Scan for the cell matching the given text and deliver its (X, Y) coordinate at center. 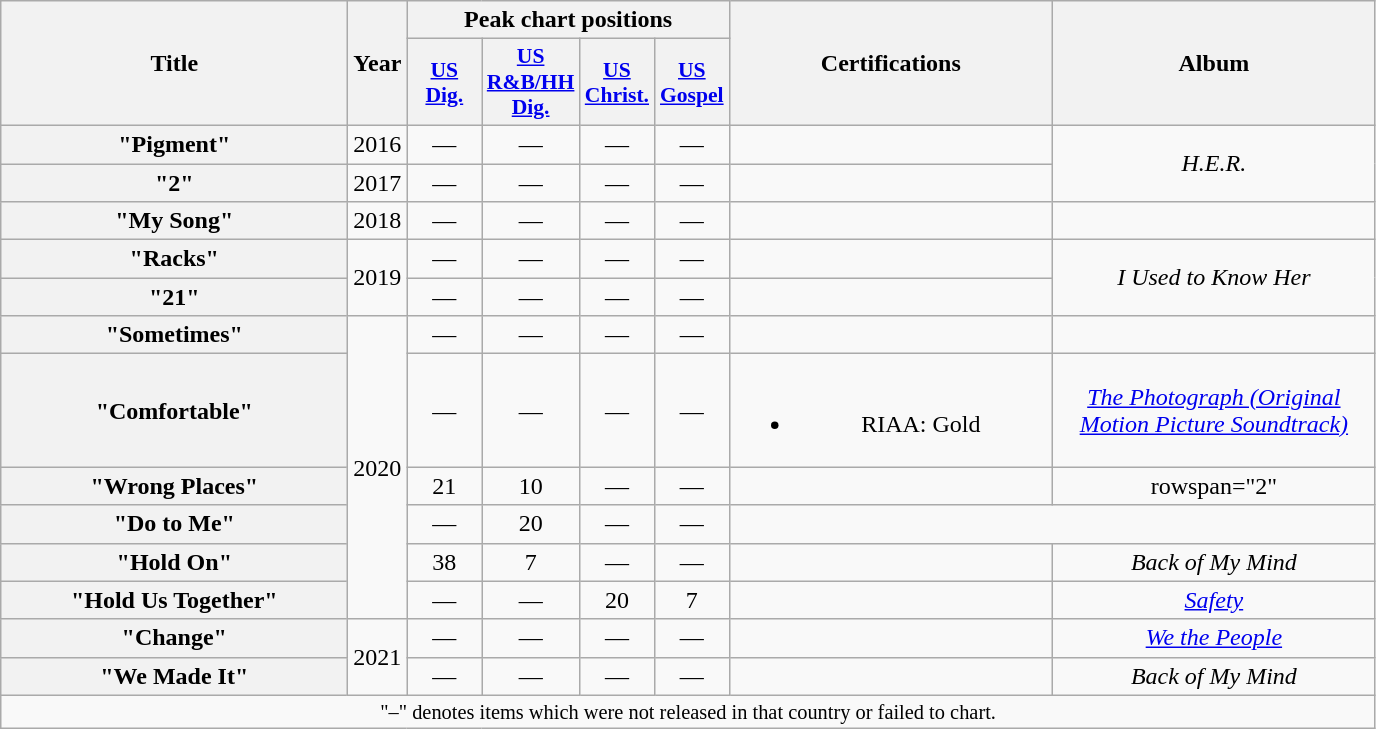
Year (378, 64)
RIAA: Gold (890, 410)
"–" denotes items which were not released in that country or failed to chart. (688, 712)
"Comfortable" (174, 410)
USR&B/HHDig. (531, 82)
10 (531, 486)
"Wrong Places" (174, 486)
The Photograph (Original Motion Picture Soundtrack) (1214, 410)
"Do to Me" (174, 524)
USChrist. (616, 82)
USDig. (444, 82)
"Hold Us Together" (174, 600)
21 (444, 486)
Title (174, 64)
"Change" (174, 638)
2016 (378, 144)
Album (1214, 64)
2021 (378, 657)
38 (444, 562)
"Sometimes" (174, 335)
USGospel (692, 82)
"21" (174, 297)
rowspan="2" (1214, 486)
"My Song" (174, 221)
I Used to Know Her (1214, 278)
"Racks" (174, 259)
"2" (174, 183)
2020 (378, 468)
Peak chart positions (568, 20)
2019 (378, 278)
"Pigment" (174, 144)
2018 (378, 221)
Certifications (890, 64)
H.E.R. (1214, 163)
Safety (1214, 600)
2017 (378, 183)
We the People (1214, 638)
"Hold On" (174, 562)
"We Made It" (174, 676)
